Return the (x, y) coordinate for the center point of the cell that contains the specified text.  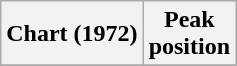
Peakposition (189, 34)
Chart (1972) (72, 34)
